Find where the given text appears and provide that cell's center as (X, Y) coordinate. 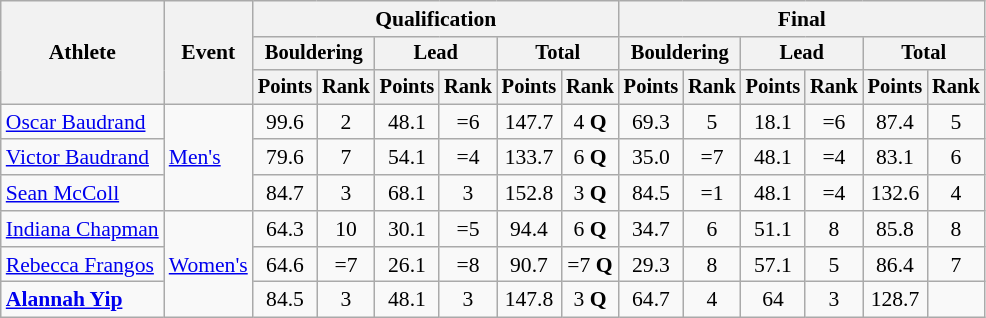
68.1 (407, 193)
29.3 (651, 265)
Women's (208, 264)
=1 (712, 193)
26.1 (407, 265)
Victor Baudrand (82, 158)
Athlete (82, 52)
64 (773, 300)
=8 (468, 265)
85.8 (895, 229)
34.7 (651, 229)
132.6 (895, 193)
Event (208, 52)
Indiana Chapman (82, 229)
99.6 (285, 122)
Oscar Baudrand (82, 122)
Rebecca Frangos (82, 265)
64.6 (285, 265)
4 Q (590, 122)
64.7 (651, 300)
54.1 (407, 158)
18.1 (773, 122)
Qualification (436, 19)
69.3 (651, 122)
10 (346, 229)
57.1 (773, 265)
147.7 (529, 122)
51.1 (773, 229)
86.4 (895, 265)
90.7 (529, 265)
Men's (208, 158)
84.7 (285, 193)
Alannah Yip (82, 300)
35.0 (651, 158)
Sean McColl (82, 193)
=5 (468, 229)
87.4 (895, 122)
133.7 (529, 158)
30.1 (407, 229)
79.6 (285, 158)
94.4 (529, 229)
64.3 (285, 229)
Final (802, 19)
147.8 (529, 300)
=7 Q (590, 265)
128.7 (895, 300)
2 (346, 122)
152.8 (529, 193)
83.1 (895, 158)
